Capture the cell that displays the provided text and extract its [x, y] central coordinate. 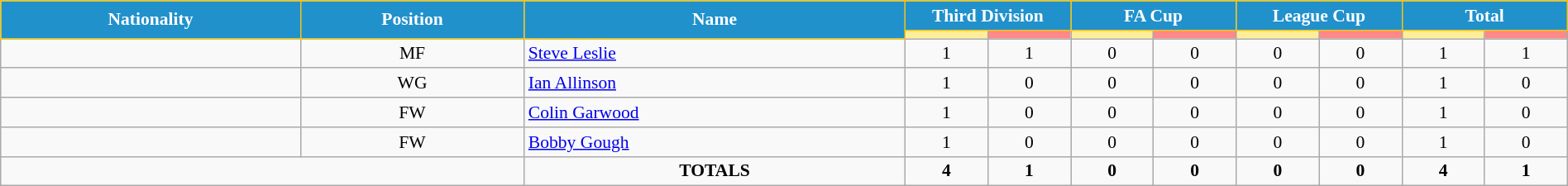
Third Division [987, 16]
Nationality [151, 20]
League Cup [1319, 16]
Bobby Gough [715, 142]
Position [412, 20]
Steve Leslie [715, 54]
Name [715, 20]
Colin Garwood [715, 112]
FA Cup [1153, 16]
Ian Allinson [715, 83]
WG [412, 83]
Total [1484, 16]
MF [412, 54]
TOTALS [715, 171]
